Capture the cell that displays the provided text and extract its [x, y] central coordinate. 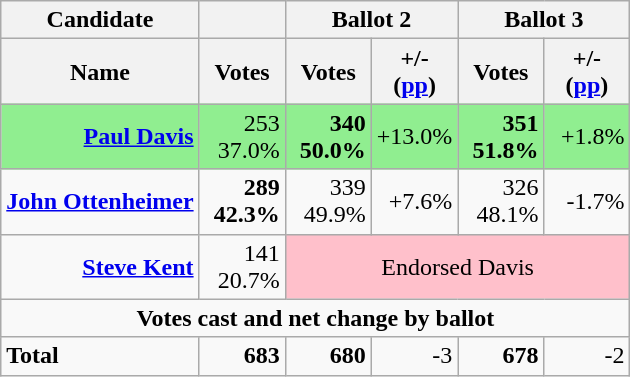
-3 [414, 356]
+1.8% [587, 136]
35151.8% [501, 136]
34050.0% [328, 136]
John Ottenheimer [100, 202]
Total [100, 356]
+7.6% [414, 202]
32648.1% [501, 202]
Votes cast and net change by ballot [316, 318]
25337.0% [242, 136]
-1.7% [587, 202]
Ballot 3 [544, 20]
-2 [587, 356]
Name [100, 72]
33949.9% [328, 202]
Steve Kent [100, 266]
Candidate [100, 20]
14120.7% [242, 266]
678 [501, 356]
Ballot 2 [372, 20]
683 [242, 356]
Paul Davis [100, 136]
28942.3% [242, 202]
+13.0% [414, 136]
Endorsed Davis [458, 266]
680 [328, 356]
